Detect which cell encompasses the target text, then output its [X, Y] center coordinate. 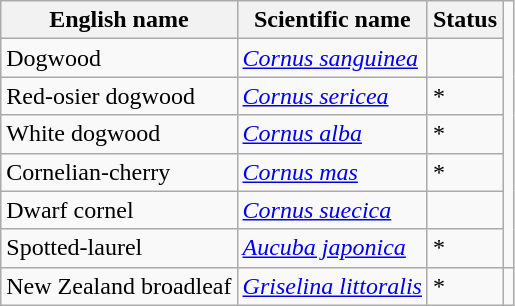
Cornus sericea [332, 96]
Spotted-laurel [119, 248]
Status [464, 20]
Scientific name [332, 20]
Cornus alba [332, 134]
Cornus sanguinea [332, 58]
Cornelian-cherry [119, 172]
Dwarf cornel [119, 210]
Red-osier dogwood [119, 96]
Aucuba japonica [332, 248]
New Zealand broadleaf [119, 286]
Cornus mas [332, 172]
Dogwood [119, 58]
Griselina littoralis [332, 286]
Cornus suecica [332, 210]
English name [119, 20]
White dogwood [119, 134]
